From the cell containing the given text, extract its center point as [X, Y] coordinate. 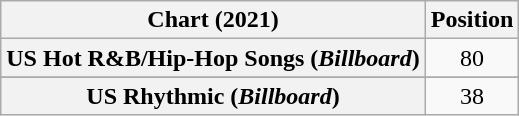
80 [472, 58]
38 [472, 96]
Chart (2021) [213, 20]
Position [472, 20]
US Hot R&B/Hip-Hop Songs (Billboard) [213, 58]
US Rhythmic (Billboard) [213, 96]
